Provide the (X, Y) coordinate of the cell's center where the given text is located.  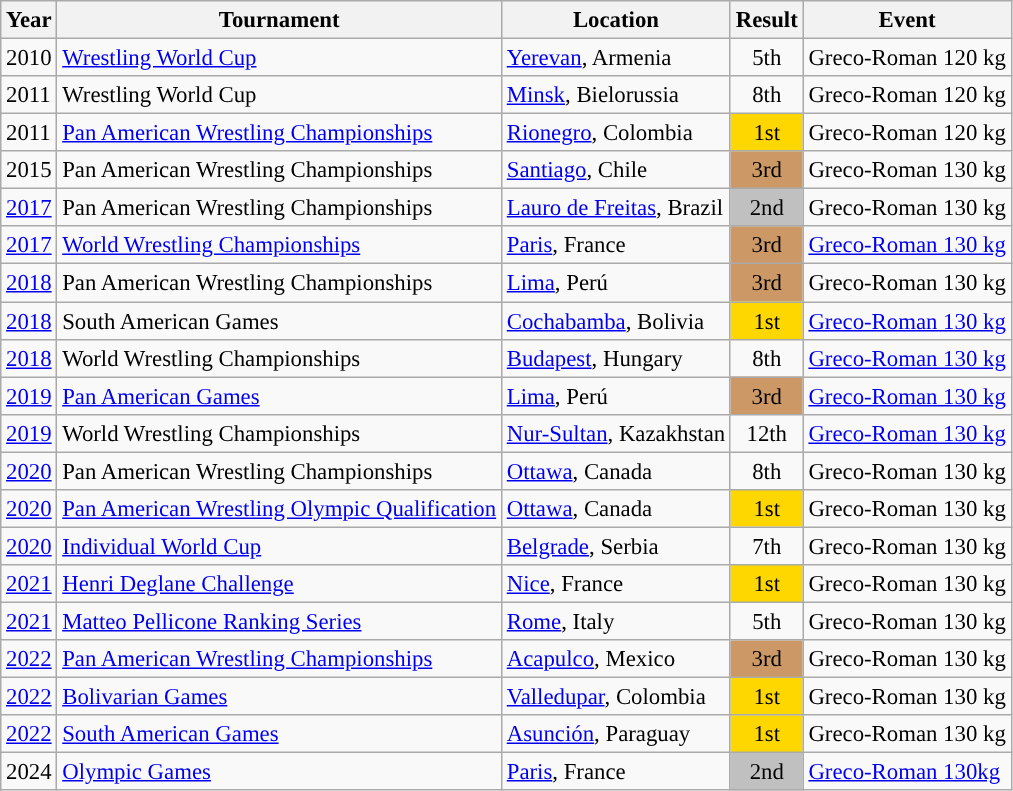
Nice, France (616, 584)
7th (766, 546)
Rionegro, Colombia (616, 133)
Pan American Games (280, 396)
Matteo Pellicone Ranking Series (280, 621)
Bolivarian Games (280, 697)
Event (907, 20)
Year (29, 20)
Valledupar, Colombia (616, 697)
Santiago, Chile (616, 170)
12th (766, 433)
Acapulco, Mexico (616, 659)
2010 (29, 58)
Greco-Roman 130kg (907, 772)
Budapest, Hungary (616, 358)
Belgrade, Serbia (616, 546)
Minsk, Bielorussia (616, 95)
Tournament (280, 20)
Lauro de Freitas, Brazil (616, 208)
Henri Deglane Challenge (280, 584)
Nur-Sultan, Kazakhstan (616, 433)
Cochabamba, Bolivia (616, 321)
Rome, Italy (616, 621)
Asunción, Paraguay (616, 734)
Result (766, 20)
Location (616, 20)
Pan American Wrestling Olympic Qualification (280, 509)
Individual World Cup (280, 546)
Yerevan, Armenia (616, 58)
2024 (29, 772)
2015 (29, 170)
Olympic Games (280, 772)
